Return the (x, y) coordinate for the center point of the cell that contains the specified text.  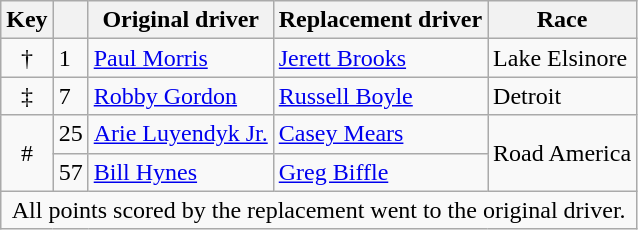
1 (70, 58)
# (27, 153)
‡ (27, 96)
† (27, 58)
25 (70, 134)
Casey Mears (380, 134)
Replacement driver (380, 20)
All points scored by the replacement went to the original driver. (319, 210)
Road America (562, 153)
Arie Luyendyk Jr. (180, 134)
Key (27, 20)
7 (70, 96)
Russell Boyle (380, 96)
Bill Hynes (180, 172)
Paul Morris (180, 58)
57 (70, 172)
Race (562, 20)
Jerett Brooks (380, 58)
Original driver (180, 20)
Lake Elsinore (562, 58)
Robby Gordon (180, 96)
Greg Biffle (380, 172)
Detroit (562, 96)
